Output the [x, y] coordinate of the center of the cell containing the given text.  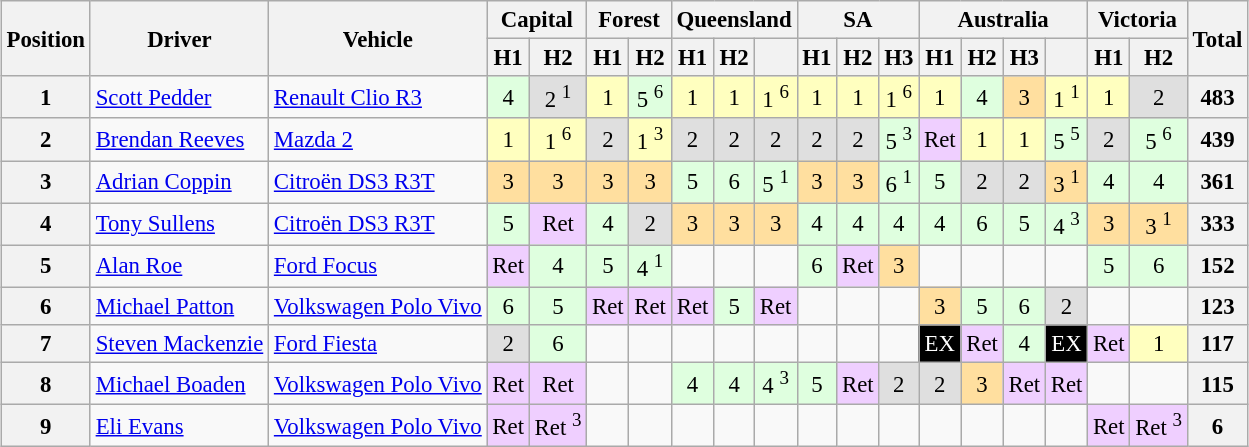
115 [1217, 383]
152 [1217, 266]
Brendan Reeves [179, 139]
Total [1217, 38]
439 [1217, 139]
8 [46, 383]
Ford Fiesta [378, 344]
Adrian Coppin [179, 182]
Mazda 2 [378, 139]
Michael Patton [179, 306]
7 [46, 344]
Victoria [1138, 20]
Eli Evans [179, 426]
Ford Focus [378, 266]
4 1 [650, 266]
2 1 [558, 97]
5 3 [899, 139]
5 5 [1066, 139]
117 [1217, 344]
1 1 [1066, 97]
6 1 [899, 182]
Vehicle [378, 38]
Renault Clio R3 [378, 97]
483 [1217, 97]
Capital [537, 20]
Position [46, 38]
Steven Mackenzie [179, 344]
Queensland [734, 20]
SA [858, 20]
Scott Pedder [179, 97]
Forest [629, 20]
Michael Boaden [179, 383]
9 [46, 426]
Driver [179, 38]
123 [1217, 306]
1 3 [650, 139]
361 [1217, 182]
Tony Sullens [179, 224]
333 [1217, 224]
Alan Roe [179, 266]
5 1 [776, 182]
Australia [1004, 20]
